Output the [x, y] coordinate of the center of the cell containing the given text.  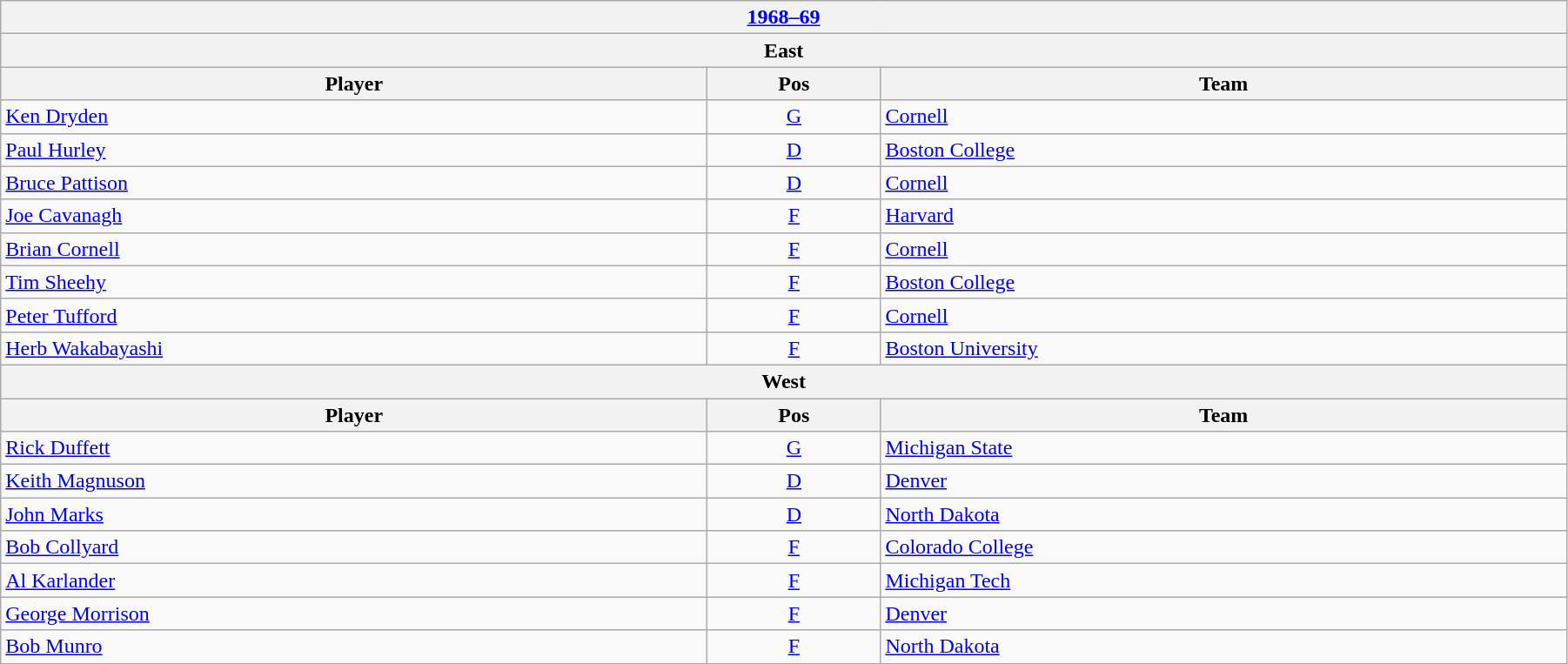
Joe Cavanagh [354, 216]
Michigan Tech [1223, 580]
Rick Duffett [354, 448]
Boston University [1223, 348]
Tim Sheehy [354, 282]
Bob Munro [354, 647]
Keith Magnuson [354, 481]
Bob Collyard [354, 547]
John Marks [354, 514]
West [784, 381]
Harvard [1223, 216]
Bruce Pattison [354, 183]
Paul Hurley [354, 150]
East [784, 50]
Michigan State [1223, 448]
Brian Cornell [354, 249]
Ken Dryden [354, 117]
Colorado College [1223, 547]
Al Karlander [354, 580]
Peter Tufford [354, 315]
1968–69 [784, 17]
Herb Wakabayashi [354, 348]
George Morrison [354, 614]
